Pinpoint the cell where the given text exists, returning its (X, Y) midpoint coordinate. 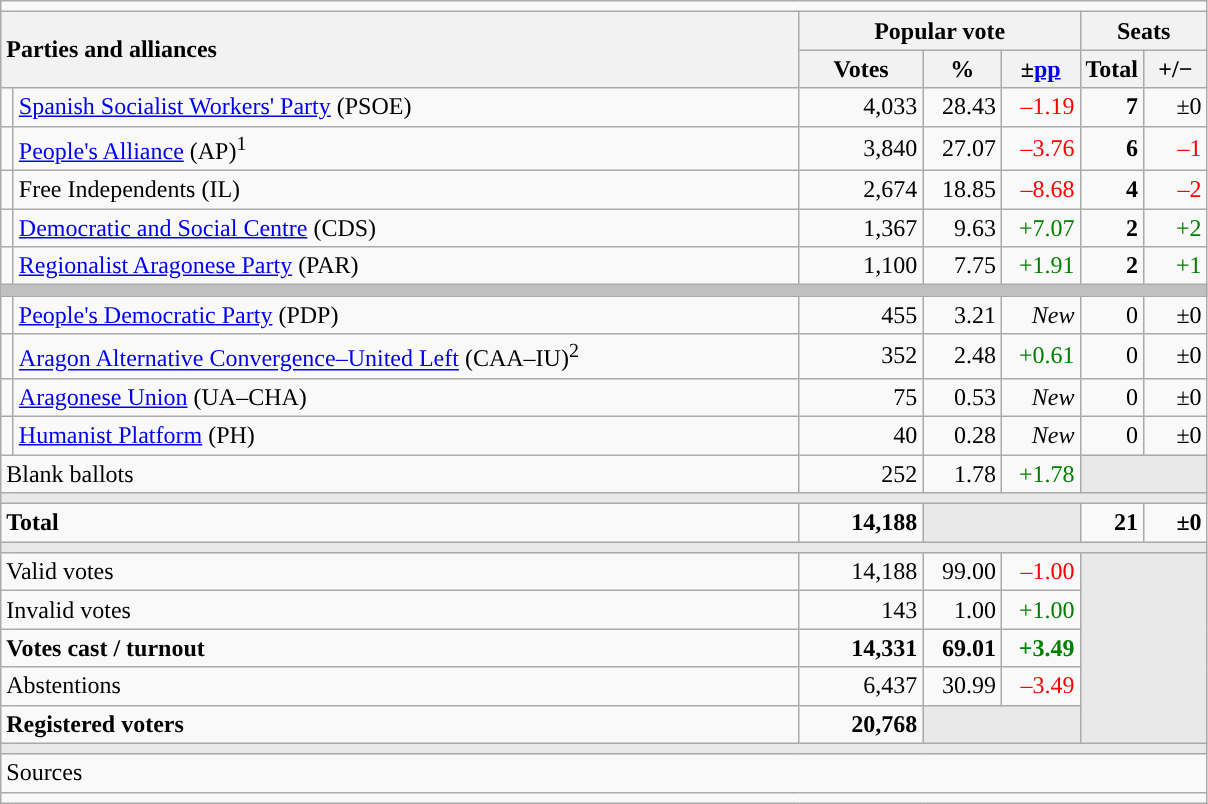
+0.61 (1040, 356)
Free Independents (IL) (406, 190)
69.01 (962, 648)
+3.49 (1040, 648)
People's Alliance (AP)1 (406, 148)
–3.76 (1040, 148)
Humanist Platform (PH) (406, 435)
–2 (1176, 190)
4 (1112, 190)
352 (861, 356)
Regionalist Aragonese Party (PAR) (406, 266)
Spanish Socialist Workers' Party (PSOE) (406, 107)
Democratic and Social Centre (CDS) (406, 228)
+1 (1176, 266)
±pp (1040, 69)
Votes cast / turnout (400, 648)
6,437 (861, 686)
143 (861, 610)
Aragon Alternative Convergence–United Left (CAA–IU)2 (406, 356)
Popular vote (940, 31)
–1.19 (1040, 107)
0.28 (962, 435)
3,840 (861, 148)
–1 (1176, 148)
–8.68 (1040, 190)
3.21 (962, 315)
75 (861, 397)
Invalid votes (400, 610)
2,674 (861, 190)
+1.78 (1040, 474)
9.63 (962, 228)
+7.07 (1040, 228)
+2 (1176, 228)
7.75 (962, 266)
0.53 (962, 397)
14,331 (861, 648)
21 (1112, 523)
Registered voters (400, 724)
+/− (1176, 69)
27.07 (962, 148)
20,768 (861, 724)
Aragonese Union (UA–CHA) (406, 397)
99.00 (962, 572)
+1.91 (1040, 266)
Parties and alliances (400, 50)
2.48 (962, 356)
7 (1112, 107)
6 (1112, 148)
18.85 (962, 190)
Abstentions (400, 686)
Sources (604, 773)
1,100 (861, 266)
Valid votes (400, 572)
30.99 (962, 686)
Blank ballots (400, 474)
Votes (861, 69)
1.00 (962, 610)
4,033 (861, 107)
40 (861, 435)
Seats (1144, 31)
–3.49 (1040, 686)
455 (861, 315)
% (962, 69)
28.43 (962, 107)
People's Democratic Party (PDP) (406, 315)
–1.00 (1040, 572)
+1.00 (1040, 610)
252 (861, 474)
1.78 (962, 474)
1,367 (861, 228)
